Determine the (X, Y) coordinate at the center of the cell enclosing the given text.  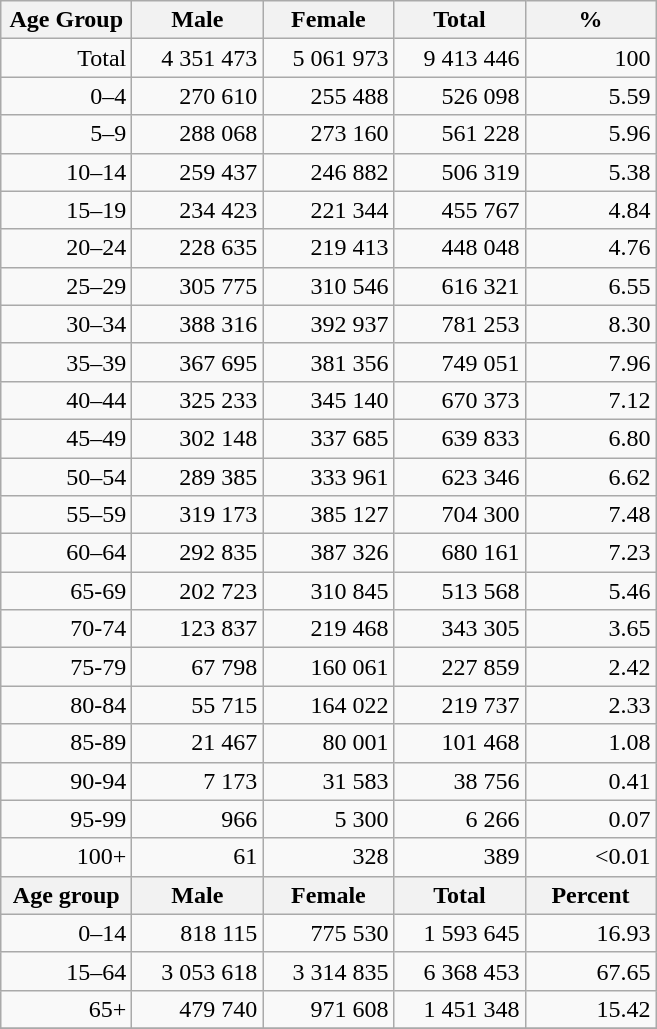
7 173 (198, 781)
0.41 (590, 781)
704 300 (460, 515)
21 467 (198, 743)
234 423 (198, 210)
343 305 (460, 629)
345 140 (328, 400)
389 (460, 857)
385 127 (328, 515)
85-89 (66, 743)
227 859 (460, 667)
6.80 (590, 438)
259 437 (198, 172)
1 593 645 (460, 933)
7.96 (590, 362)
160 061 (328, 667)
273 160 (328, 134)
65+ (66, 1009)
971 608 (328, 1009)
818 115 (198, 933)
101 468 (460, 743)
15–19 (66, 210)
288 068 (198, 134)
16.93 (590, 933)
65-69 (66, 591)
455 767 (460, 210)
305 775 (198, 286)
202 723 (198, 591)
Age Group (66, 20)
333 961 (328, 477)
3 314 835 (328, 971)
40–44 (66, 400)
Age group (66, 895)
80-84 (66, 705)
1.08 (590, 743)
4.84 (590, 210)
526 098 (460, 96)
100+ (66, 857)
9 413 446 (460, 58)
6 266 (460, 819)
80 001 (328, 743)
38 756 (460, 781)
75-79 (66, 667)
5.38 (590, 172)
7.12 (590, 400)
31 583 (328, 781)
50–54 (66, 477)
3 053 618 (198, 971)
70-74 (66, 629)
2.42 (590, 667)
123 837 (198, 629)
Percent (590, 895)
95-99 (66, 819)
561 228 (460, 134)
6.55 (590, 286)
3.65 (590, 629)
15–64 (66, 971)
<0.01 (590, 857)
1 451 348 (460, 1009)
15.42 (590, 1009)
5.96 (590, 134)
387 326 (328, 553)
0–14 (66, 933)
367 695 (198, 362)
0–4 (66, 96)
966 (198, 819)
639 833 (460, 438)
5.59 (590, 96)
5–9 (66, 134)
506 319 (460, 172)
55–59 (66, 515)
616 321 (460, 286)
388 316 (198, 324)
781 253 (460, 324)
289 385 (198, 477)
775 530 (328, 933)
302 148 (198, 438)
4.76 (590, 248)
228 635 (198, 248)
219 737 (460, 705)
381 356 (328, 362)
2.33 (590, 705)
67.65 (590, 971)
392 937 (328, 324)
310 845 (328, 591)
6 368 453 (460, 971)
5.46 (590, 591)
623 346 (460, 477)
219 468 (328, 629)
479 740 (198, 1009)
221 344 (328, 210)
670 373 (460, 400)
680 161 (460, 553)
8.30 (590, 324)
5 300 (328, 819)
325 233 (198, 400)
55 715 (198, 705)
513 568 (460, 591)
90-94 (66, 781)
20–24 (66, 248)
60–64 (66, 553)
35–39 (66, 362)
310 546 (328, 286)
328 (328, 857)
45–49 (66, 438)
7.48 (590, 515)
219 413 (328, 248)
246 882 (328, 172)
337 685 (328, 438)
319 173 (198, 515)
5 061 973 (328, 58)
164 022 (328, 705)
0.07 (590, 819)
100 (590, 58)
255 488 (328, 96)
67 798 (198, 667)
292 835 (198, 553)
61 (198, 857)
270 610 (198, 96)
% (590, 20)
4 351 473 (198, 58)
6.62 (590, 477)
10–14 (66, 172)
25–29 (66, 286)
7.23 (590, 553)
30–34 (66, 324)
448 048 (460, 248)
749 051 (460, 362)
